Extract the [x, y] coordinate from the center of the cell holding the provided text.  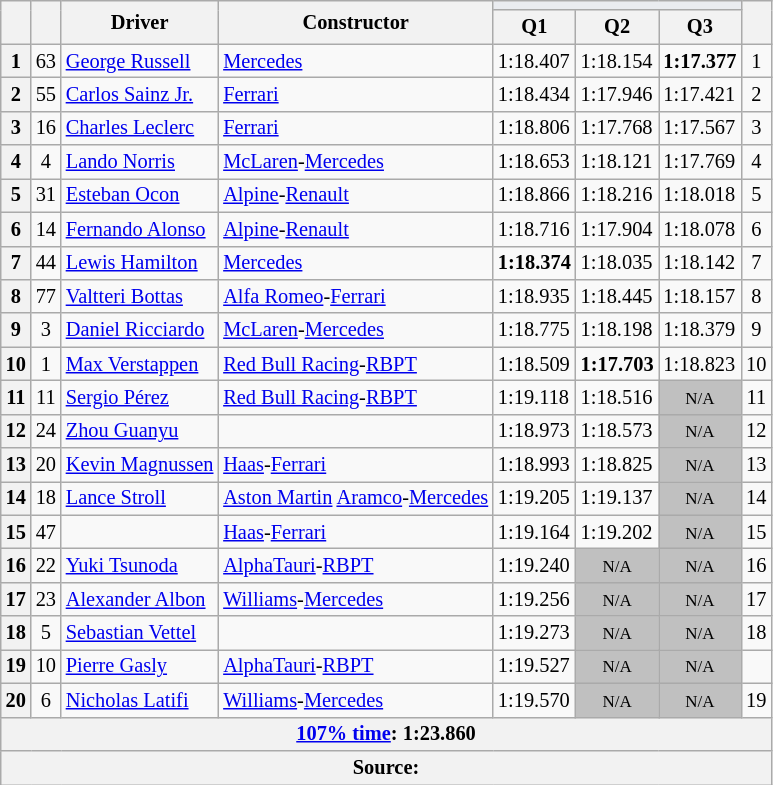
Charles Leclerc [140, 128]
Carlos Sainz Jr. [140, 94]
1:19.256 [534, 599]
Aston Martin Aramco-Mercedes [356, 498]
Alexander Albon [140, 599]
1:19.570 [534, 700]
1:18.078 [700, 229]
1:18.653 [534, 162]
24 [46, 431]
44 [46, 263]
Zhou Guanyu [140, 431]
107% time: 1:23.860 [386, 734]
1:18.035 [618, 263]
1:18.866 [534, 195]
Alfa Romeo-Ferrari [356, 296]
Q1 [534, 27]
1:18.445 [618, 296]
55 [46, 94]
23 [46, 599]
1:18.509 [534, 364]
1:18.806 [534, 128]
1:18.973 [534, 431]
1:17.421 [700, 94]
George Russell [140, 61]
Lance Stroll [140, 498]
1:19.527 [534, 666]
1:19.164 [534, 532]
1:19.118 [534, 397]
1:19.273 [534, 633]
Daniel Ricciardo [140, 330]
1:17.904 [618, 229]
Driver [140, 22]
1:18.573 [618, 431]
1:18.121 [618, 162]
1:18.216 [618, 195]
1:17.768 [618, 128]
Esteban Ocon [140, 195]
31 [46, 195]
1:18.379 [700, 330]
1:18.407 [534, 61]
Pierre Gasly [140, 666]
22 [46, 565]
1:18.198 [618, 330]
1:17.567 [700, 128]
1:18.516 [618, 397]
1:19.205 [534, 498]
1:18.935 [534, 296]
Q3 [700, 27]
63 [46, 61]
1:18.157 [700, 296]
Yuki Tsunoda [140, 565]
Sergio Pérez [140, 397]
1:18.825 [618, 465]
1:19.202 [618, 532]
Sebastian Vettel [140, 633]
1:17.769 [700, 162]
Fernando Alonso [140, 229]
1:17.946 [618, 94]
1:18.142 [700, 263]
Kevin Magnussen [140, 465]
1:18.374 [534, 263]
1:18.018 [700, 195]
Valtteri Bottas [140, 296]
1:18.716 [534, 229]
1:17.703 [618, 364]
1:18.993 [534, 465]
1:18.823 [700, 364]
Constructor [356, 22]
Max Verstappen [140, 364]
1:19.137 [618, 498]
1:18.154 [618, 61]
77 [46, 296]
Nicholas Latifi [140, 700]
1:17.377 [700, 61]
47 [46, 532]
Source: [386, 767]
1:19.240 [534, 565]
1:18.775 [534, 330]
Lewis Hamilton [140, 263]
Q2 [618, 27]
1:18.434 [534, 94]
Lando Norris [140, 162]
